Provide the (X, Y) coordinate of the cell's center where the given text is located.  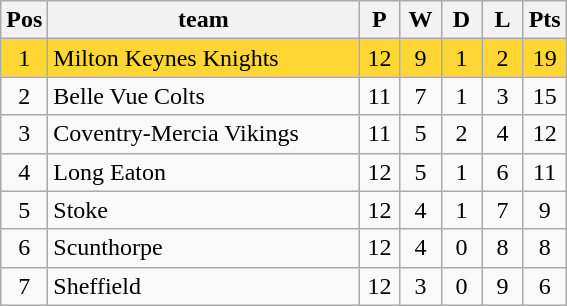
19 (544, 58)
Pts (544, 20)
Pos (24, 20)
W (420, 20)
P (380, 20)
Coventry-Mercia Vikings (204, 134)
Scunthorpe (204, 248)
team (204, 20)
L (502, 20)
Milton Keynes Knights (204, 58)
D (462, 20)
15 (544, 96)
Belle Vue Colts (204, 96)
Long Eaton (204, 172)
Stoke (204, 210)
Sheffield (204, 286)
